Capture the cell that displays the provided text and extract its (x, y) central coordinate. 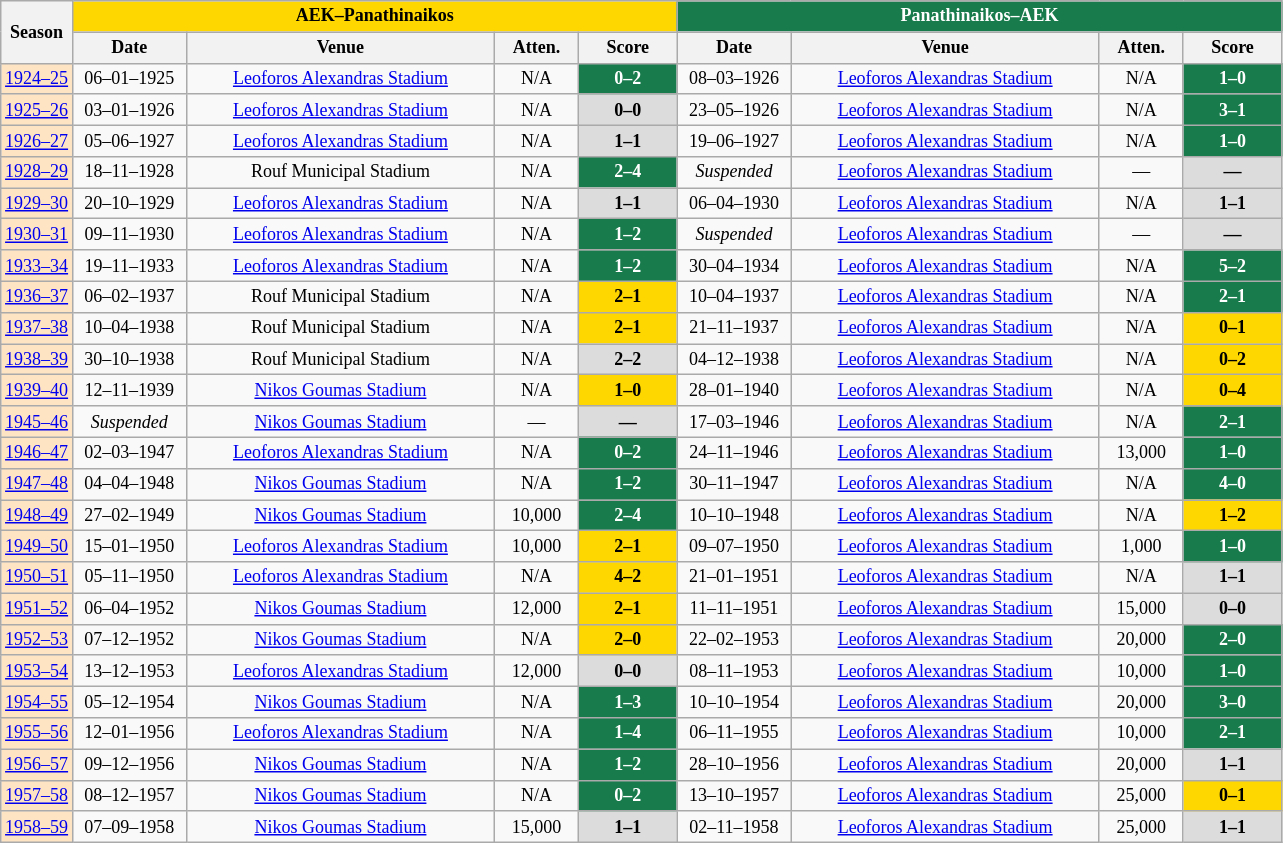
1926–27 (37, 140)
06–02–1937 (129, 296)
1933–34 (37, 266)
1947–48 (37, 484)
1–3 (628, 702)
1945–46 (37, 422)
18–11–1928 (129, 172)
06–11–1955 (734, 734)
23–05–1926 (734, 110)
19–06–1927 (734, 140)
1,000 (1141, 546)
02–11–1958 (734, 826)
30–04–1934 (734, 266)
0–4 (1232, 390)
04–04–1948 (129, 484)
1948–49 (37, 516)
21–11–1937 (734, 328)
20–10–1929 (129, 204)
1957–58 (37, 796)
12–11–1939 (129, 390)
07–09–1958 (129, 826)
07–12–1952 (129, 640)
09–11–1930 (129, 234)
08–03–1926 (734, 78)
28–10–1956 (734, 764)
12–01–1956 (129, 734)
1954–55 (37, 702)
06–04–1952 (129, 608)
10–10–1954 (734, 702)
05–06–1927 (129, 140)
4–2 (628, 578)
08–11–1953 (734, 670)
3–0 (1232, 702)
1946–47 (37, 452)
30–11–1947 (734, 484)
03–01–1926 (129, 110)
24–11–1946 (734, 452)
1929–30 (37, 204)
13,000 (1141, 452)
1958–59 (37, 826)
05–12–1954 (129, 702)
1–4 (628, 734)
06–04–1930 (734, 204)
1938–39 (37, 360)
05–11–1950 (129, 578)
1930–31 (37, 234)
19–11–1933 (129, 266)
1936–37 (37, 296)
1928–29 (37, 172)
1939–40 (37, 390)
5–2 (1232, 266)
1952–53 (37, 640)
1924–25 (37, 78)
10–10–1948 (734, 516)
15–01–1950 (129, 546)
AEK–Panathinaikos (374, 16)
13–10–1957 (734, 796)
3–1 (1232, 110)
1953–54 (37, 670)
2–2 (628, 360)
13–12–1953 (129, 670)
06–01–1925 (129, 78)
22–02–1953 (734, 640)
Panathinaikos–AEK (980, 16)
08–12–1957 (129, 796)
1925–26 (37, 110)
4–0 (1232, 484)
11–11–1951 (734, 608)
09–12–1956 (129, 764)
10–04–1937 (734, 296)
1955–56 (37, 734)
09–07–1950 (734, 546)
1956–57 (37, 764)
30–10–1938 (129, 360)
Season (37, 32)
1950–51 (37, 578)
04–12–1938 (734, 360)
02–03–1947 (129, 452)
28–01–1940 (734, 390)
21–01–1951 (734, 578)
1949–50 (37, 546)
1951–52 (37, 608)
10–04–1938 (129, 328)
17–03–1946 (734, 422)
1937–38 (37, 328)
27–02–1949 (129, 516)
